Detect which cell encompasses the target text, then output its [x, y] center coordinate. 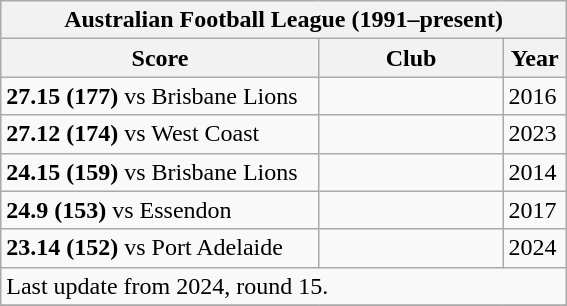
Last update from 2024, round 15. [284, 286]
2023 [535, 134]
24.9 (153) vs Essendon [160, 210]
24.15 (159) vs Brisbane Lions [160, 172]
2014 [535, 172]
Club [411, 58]
2017 [535, 210]
2024 [535, 248]
27.12 (174) vs West Coast [160, 134]
Australian Football League (1991–present) [284, 20]
Year [535, 58]
23.14 (152) vs Port Adelaide [160, 248]
27.15 (177) vs Brisbane Lions [160, 96]
Score [160, 58]
2016 [535, 96]
